Locate the cell with the specified text and output its (x, y) center coordinate. 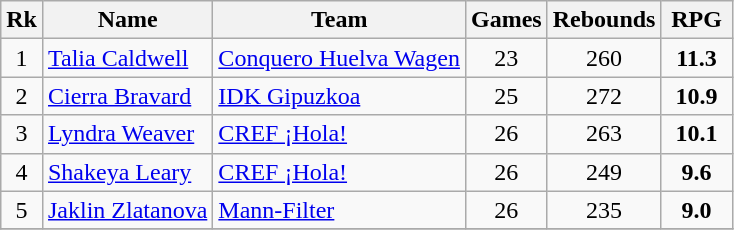
3 (22, 134)
Games (506, 20)
25 (506, 96)
Lyndra Weaver (127, 134)
4 (22, 172)
Name (127, 20)
235 (604, 210)
1 (22, 58)
10.9 (696, 96)
249 (604, 172)
263 (604, 134)
Rk (22, 20)
Conquero Huelva Wagen (340, 58)
Shakeya Leary (127, 172)
RPG (696, 20)
2 (22, 96)
9.0 (696, 210)
IDK Gipuzkoa (340, 96)
10.1 (696, 134)
272 (604, 96)
Cierra Bravard (127, 96)
5 (22, 210)
9.6 (696, 172)
Talia Caldwell (127, 58)
23 (506, 58)
Mann-Filter (340, 210)
260 (604, 58)
Jaklin Zlatanova (127, 210)
Team (340, 20)
11.3 (696, 58)
Rebounds (604, 20)
